From the cell containing the given text, extract its center point as [X, Y] coordinate. 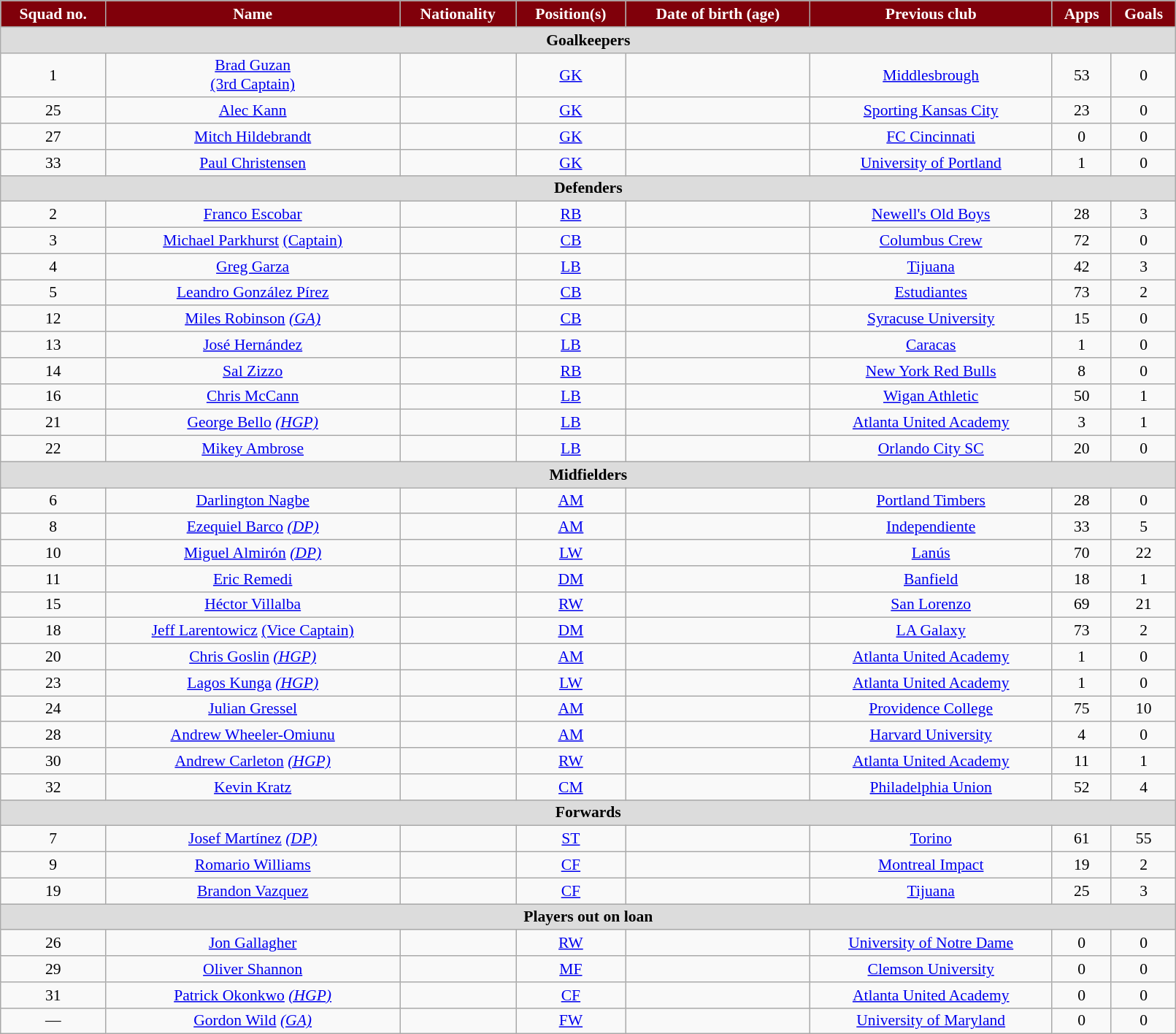
14 [53, 371]
Columbus Crew [931, 241]
Mitch Hildebrandt [253, 137]
72 [1082, 241]
Josef Martínez (DP) [253, 839]
Gordon Wild (GA) [253, 1021]
FC Cincinnati [931, 137]
27 [53, 137]
Previous club [931, 14]
Mikey Ambrose [253, 449]
Wigan Athletic [931, 397]
New York Red Bulls [931, 371]
University of Portland [931, 163]
Leandro González Pírez [253, 293]
50 [1082, 397]
Independiente [931, 527]
Nationality [458, 14]
Brad Guzan(3rd Captain) [253, 74]
Jeff Larentowicz (Vice Captain) [253, 631]
42 [1082, 267]
69 [1082, 605]
Brandon Vazquez [253, 891]
13 [53, 345]
Players out on loan [588, 917]
ST [571, 839]
Alec Kann [253, 111]
9 [53, 865]
José Hernández [253, 345]
Philadelphia Union [931, 787]
Lagos Kunga (HGP) [253, 683]
7 [53, 839]
University of Notre Dame [931, 943]
Michael Parkhurst (Captain) [253, 241]
Newell's Old Boys [931, 215]
70 [1082, 553]
Clemson University [931, 969]
Date of birth (age) [718, 14]
55 [1143, 839]
Franco Escobar [253, 215]
12 [53, 319]
Name [253, 14]
Kevin Kratz [253, 787]
Jon Gallagher [253, 943]
Syracuse University [931, 319]
6 [53, 501]
George Bello (HGP) [253, 423]
Caracas [931, 345]
26 [53, 943]
52 [1082, 787]
Miguel Almirón (DP) [253, 553]
Julian Gressel [253, 709]
Ezequiel Barco (DP) [253, 527]
Chris Goslin (HGP) [253, 657]
Sal Zizzo [253, 371]
30 [53, 761]
Banfield [931, 579]
Héctor Villalba [253, 605]
Forwards [588, 813]
61 [1082, 839]
Midfielders [588, 475]
Andrew Carleton (HGP) [253, 761]
Estudiantes [931, 293]
Andrew Wheeler-Omiunu [253, 735]
Defenders [588, 188]
Goals [1143, 14]
LA Galaxy [931, 631]
Squad no. [53, 14]
San Lorenzo [931, 605]
— [53, 1021]
Darlington Nagbe [253, 501]
Portland Timbers [931, 501]
MF [571, 969]
31 [53, 995]
Montreal Impact [931, 865]
Apps [1082, 14]
Greg Garza [253, 267]
24 [53, 709]
Paul Christensen [253, 163]
Patrick Okonkwo (HGP) [253, 995]
32 [53, 787]
Providence College [931, 709]
29 [53, 969]
Lanús [931, 553]
Oliver Shannon [253, 969]
Goalkeepers [588, 40]
Orlando City SC [931, 449]
Romario Williams [253, 865]
Miles Robinson (GA) [253, 319]
Position(s) [571, 14]
Eric Remedi [253, 579]
Harvard University [931, 735]
CM [571, 787]
16 [53, 397]
University of Maryland [931, 1021]
53 [1082, 74]
Chris McCann [253, 397]
Torino [931, 839]
75 [1082, 709]
FW [571, 1021]
Middlesbrough [931, 74]
Sporting Kansas City [931, 111]
